Determine the (X, Y) coordinate at the center of the cell enclosing the given text.  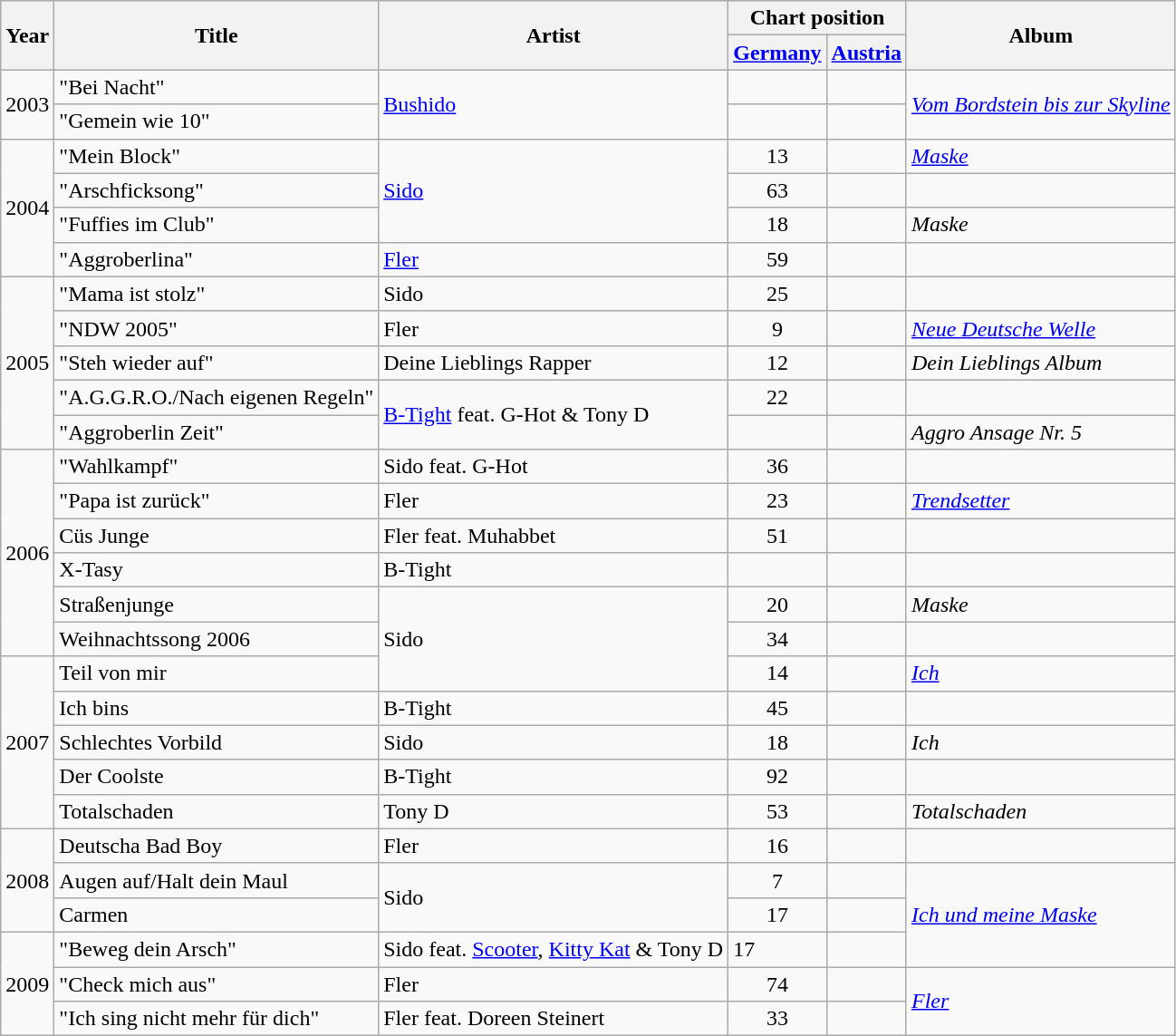
Deutscha Bad Boy (217, 846)
Austria (866, 53)
Bushido (554, 104)
Trendsetter (1040, 501)
Teil von mir (217, 673)
Dein Lieblings Album (1040, 363)
13 (777, 156)
Fler feat. Muhabbet (554, 536)
2006 (27, 553)
Schlechtes Vorbild (217, 742)
16 (777, 846)
Deine Lieblings Rapper (554, 363)
34 (777, 639)
36 (777, 467)
"Papa ist zurück" (217, 501)
25 (777, 294)
"Ich sing nicht mehr für dich" (217, 1019)
B-Tight feat. G-Hot & Tony D (554, 414)
"Fuffies im Club" (217, 225)
Der Coolste (217, 777)
59 (777, 259)
"Wahlkampf" (217, 467)
2007 (27, 742)
"Arschficksong" (217, 190)
"Aggroberlina" (217, 259)
"Check mich aus" (217, 983)
2009 (27, 983)
"Steh wieder auf" (217, 363)
Sido feat. G-Hot (554, 467)
63 (777, 190)
33 (777, 1019)
Sido feat. Scooter, Kitty Kat & Tony D (554, 949)
Augen auf/Halt dein Maul (217, 880)
45 (777, 708)
Fler feat. Doreen Steinert (554, 1019)
22 (777, 397)
92 (777, 777)
Title (217, 35)
"A.G.G.R.O./Nach eigenen Regeln" (217, 397)
Artist (554, 35)
Ich und meine Maske (1040, 915)
"Bei Nacht" (217, 87)
Year (27, 35)
2008 (27, 880)
2004 (27, 208)
20 (777, 605)
2005 (27, 363)
Straßenjunge (217, 605)
Tony D (554, 811)
Aggro Ansage Nr. 5 (1040, 432)
9 (777, 328)
53 (777, 811)
Cüs Junge (217, 536)
12 (777, 363)
Album (1040, 35)
Carmen (217, 915)
Neue Deutsche Welle (1040, 328)
Ich bins (217, 708)
"Gemein wie 10" (217, 121)
"Aggroberlin Zeit" (217, 432)
74 (777, 983)
Weihnachtssong 2006 (217, 639)
51 (777, 536)
Germany (777, 53)
Vom Bordstein bis zur Skyline (1040, 104)
"Mama ist stolz" (217, 294)
Chart position (817, 18)
"Mein Block" (217, 156)
23 (777, 501)
"NDW 2005" (217, 328)
"Beweg dein Arsch" (217, 949)
7 (777, 880)
X-Tasy (217, 570)
14 (777, 673)
2003 (27, 104)
